Find where the given text appears and provide that cell's center as [X, Y] coordinate. 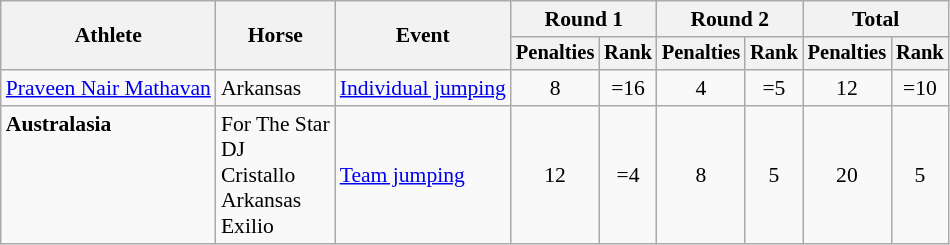
Round 2 [730, 19]
Event [423, 36]
Arkansas [276, 88]
=10 [920, 88]
4 [701, 88]
Total [876, 19]
Individual jumping [423, 88]
=16 [628, 88]
For The StarDJCristalloArkansasExilio [276, 175]
Athlete [108, 36]
Team jumping [423, 175]
20 [847, 175]
Round 1 [584, 19]
=5 [774, 88]
Horse [276, 36]
Australasia [108, 175]
=4 [628, 175]
Praveen Nair Mathavan [108, 88]
